Return the [x, y] coordinate for the center point of the cell that contains the specified text.  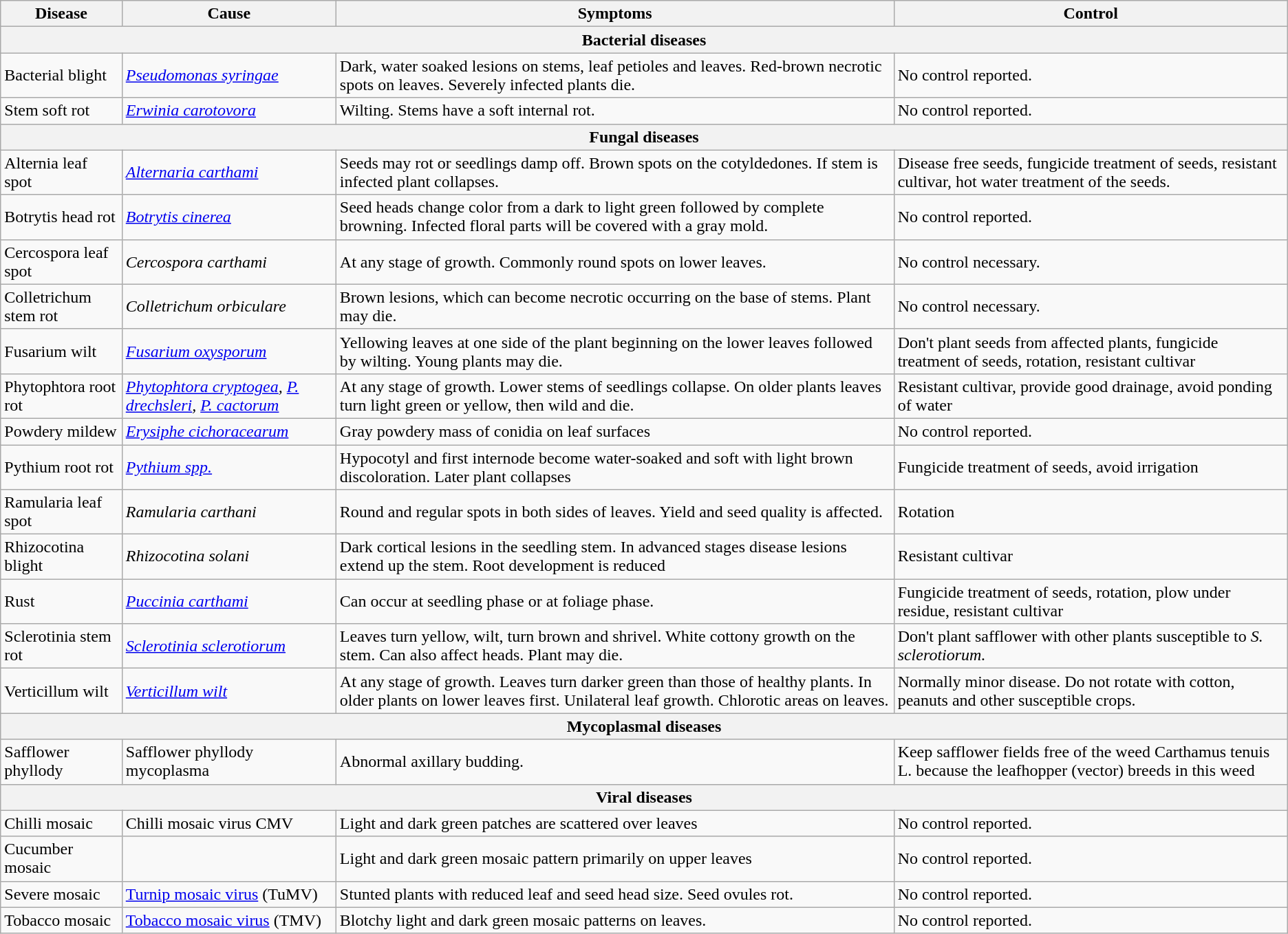
Fusarium wilt [62, 351]
Dark, water soaked lesions on stems, leaf petioles and leaves. Red-brown necrotic spots on leaves. Severely infected plants die. [615, 76]
Colletrichum orbiculare [228, 307]
Sclerotinia stem rot [62, 647]
Light and dark green mosaic pattern primarily on upper leaves [615, 858]
Dark cortical lesions in the seedling stem. In advanced stages disease lesions extend up the stem. Root development is reduced [615, 557]
Bacterial diseases [644, 40]
Disease [62, 14]
Cause [228, 14]
Chilli mosaic [62, 823]
Tobacco mosaic [62, 920]
Chilli mosaic virus CMV [228, 823]
Ramularia leaf spot [62, 512]
Ramularia carthani [228, 512]
Round and regular spots in both sides of leaves. Yield and seed quality is affected. [615, 512]
Mycoplasmal diseases [644, 726]
Hypocotyl and first internode become water-soaked and soft with light brown discoloration. Later plant collapses [615, 466]
Gray powdery mass of conidia on leaf surfaces [615, 431]
Severe mosaic [62, 894]
Don't plant seeds from affected plants, fungicide treatment of seeds, rotation, resistant cultivar [1091, 351]
Fusarium oxysporum [228, 351]
Cucumber mosaic [62, 858]
Fungal diseases [644, 137]
At any stage of growth. Commonly round spots on lower leaves. [615, 261]
Seed heads change color from a dark to light green followed by complete browning. Infected floral parts will be covered with a gray mold. [615, 217]
Control [1091, 14]
Turnip mosaic virus (TuMV) [228, 894]
Light and dark green patches are scattered over leaves [615, 823]
Symptoms [615, 14]
Can occur at seedling phase or at foliage phase. [615, 601]
Viral diseases [644, 797]
Cercospora leaf spot [62, 261]
Safflower phyllody [62, 762]
Disease free seeds, fungicide treatment of seeds, resistant cultivar, hot water treatment of the seeds. [1091, 172]
Don't plant safflower with other plants susceptible to S. sclerotiorum. [1091, 647]
Alternaria carthami [228, 172]
Erwinia carotovora [228, 111]
Leaves turn yellow, wilt, turn brown and shrivel. White cottony growth on the stem. Can also affect heads. Plant may die. [615, 647]
Brown lesions, which can become necrotic occurring on the base of stems. Plant may die. [615, 307]
Keep safflower fields free of the weed Carthamus tenuis L. because the leafhopper (vector) breeds in this weed [1091, 762]
Resistant cultivar, provide good drainage, avoid ponding of water [1091, 396]
Wilting. Stems have a soft internal rot. [615, 111]
Stem soft rot [62, 111]
Pythium spp. [228, 466]
Rust [62, 601]
Pythium root rot [62, 466]
Tobacco mosaic virus (TMV) [228, 920]
Phytophtora root rot [62, 396]
Abnormal axillary budding. [615, 762]
Rotation [1091, 512]
Cercospora carthami [228, 261]
Rhizocotina solani [228, 557]
Yellowing leaves at one side of the plant beginning on the lower leaves followed by wilting. Young plants may die. [615, 351]
At any stage of growth. Lower stems of seedlings collapse. On older plants leaves turn light green or yellow, then wild and die. [615, 396]
Fungicide treatment of seeds, rotation, plow under residue, resistant cultivar [1091, 601]
Fungicide treatment of seeds, avoid irrigation [1091, 466]
Pseudomonas syringae [228, 76]
Erysiphe cichoracearum [228, 431]
Sclerotinia sclerotiorum [228, 647]
Stunted plants with reduced leaf and seed head size. Seed ovules rot. [615, 894]
Resistant cultivar [1091, 557]
Seeds may rot or seedlings damp off. Brown spots on the cotyldedones. If stem is infected plant collapses. [615, 172]
Powdery mildew [62, 431]
Normally minor disease. Do not rotate with cotton, peanuts and other susceptible crops. [1091, 691]
Botrytis cinerea [228, 217]
Rhizocotina blight [62, 557]
Botrytis head rot [62, 217]
Blotchy light and dark green mosaic patterns on leaves. [615, 920]
Alternia leaf spot [62, 172]
Phytophtora cryptogea, P. drechsleri, P. cactorum [228, 396]
Bacterial blight [62, 76]
Puccinia carthami [228, 601]
Colletrichum stem rot [62, 307]
Safflower phyllody mycoplasma [228, 762]
